Scan for the cell matching the given text and deliver its (X, Y) coordinate at center. 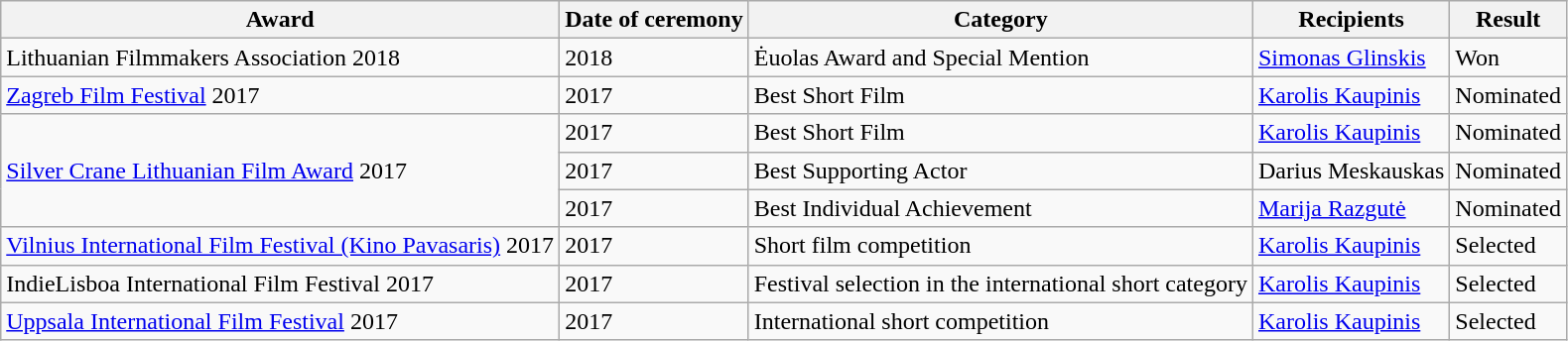
Darius Meskauskas (1351, 170)
Lithuanian Filmmakers Association 2018 (280, 57)
Marija Razgutė (1351, 208)
International short competition (1000, 321)
Vilnius International Film Festival (Kino Pavasaris) 2017 (280, 246)
Silver Crane Lithuanian Film Award 2017 (280, 170)
2018 (655, 57)
Uppsala International Film Festival 2017 (280, 321)
Award (280, 20)
Recipients (1351, 20)
IndieLisboa International Film Festival 2017 (280, 284)
Simonas Glinskis (1351, 57)
Ėuolas Award and Special Mention (1000, 57)
Best Supporting Actor (1000, 170)
Won (1508, 57)
Result (1508, 20)
Festival selection in the international short category (1000, 284)
Zagreb Film Festival 2017 (280, 95)
Best Individual Achievement (1000, 208)
Short film competition (1000, 246)
Category (1000, 20)
Date of ceremony (655, 20)
